Locate the cell with the specified text and output its [x, y] center coordinate. 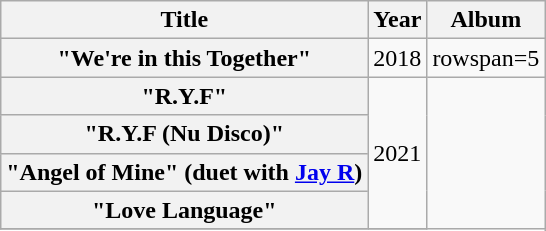
"R.Y.F (Nu Disco)" [184, 134]
2018 [398, 58]
Year [398, 20]
"Love Language" [184, 210]
Title [184, 20]
rowspan=5 [486, 58]
Album [486, 20]
"Angel of Mine" (duet with Jay R) [184, 172]
"We're in this Together" [184, 58]
2021 [398, 153]
"R.Y.F" [184, 96]
